Identify which cell holds the provided text, then report its (X, Y) central coordinate. 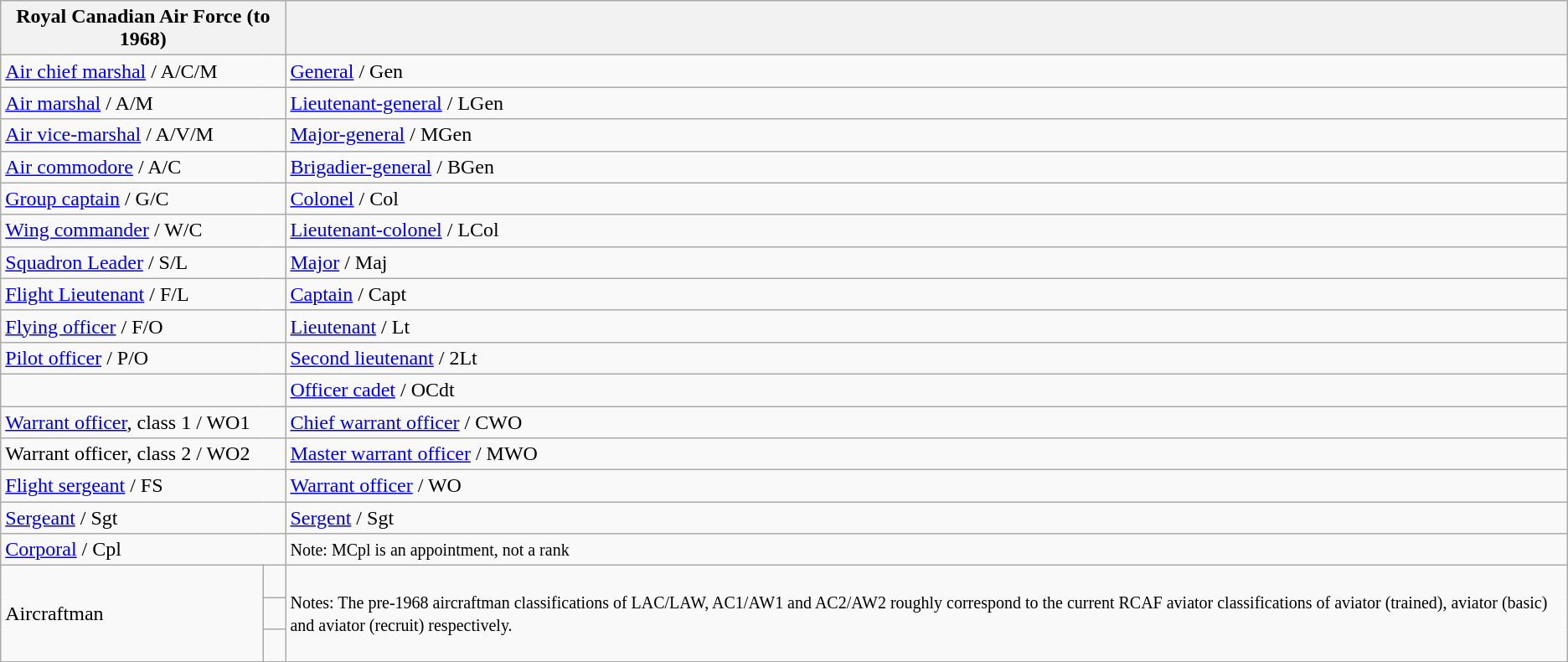
Second lieutenant / 2Lt (926, 358)
Lieutenant-colonel / LCol (926, 230)
Air commodore / A/C (143, 167)
Sergeant / Sgt (143, 518)
Warrant officer / WO (926, 486)
Wing commander / W/C (143, 230)
Master warrant officer / MWO (926, 454)
Sergent / Sgt (926, 518)
Flying officer / F/O (143, 326)
Pilot officer / P/O (143, 358)
Royal Canadian Air Force (to 1968) (143, 28)
Note: MCpl is an appointment, not a rank (926, 550)
Air vice-marshal / A/V/M (143, 135)
Officer cadet / OCdt (926, 390)
Lieutenant-general / LGen (926, 103)
Lieutenant / Lt (926, 326)
Captain / Capt (926, 294)
Flight sergeant / FS (143, 486)
Air chief marshal / A/C/M (143, 71)
Flight Lieutenant / F/L (143, 294)
Squadron Leader / S/L (143, 262)
Group captain / G/C (143, 199)
Warrant officer, class 1 / WO1 (143, 422)
Chief warrant officer / CWO (926, 422)
Aircraftman (132, 613)
Major-general / MGen (926, 135)
General / Gen (926, 71)
Colonel / Col (926, 199)
Brigadier-general / BGen (926, 167)
Warrant officer, class 2 / WO2 (143, 454)
Major / Maj (926, 262)
Air marshal / A/M (143, 103)
Corporal / Cpl (143, 550)
